Return the [x, y] coordinate for the center point of the cell that contains the specified text.  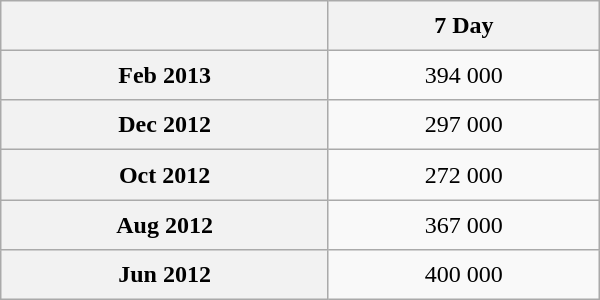
Aug 2012 [165, 225]
367 000 [464, 225]
7 Day [464, 26]
Dec 2012 [165, 125]
Feb 2013 [165, 75]
400 000 [464, 274]
Oct 2012 [165, 175]
Jun 2012 [165, 274]
272 000 [464, 175]
297 000 [464, 125]
394 000 [464, 75]
